Search for the cell housing the specified text and yield its [X, Y] center coordinate. 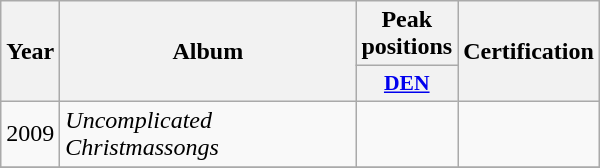
Album [208, 52]
Certification [529, 52]
Peak positions [407, 34]
Year [30, 52]
DEN [407, 84]
2009 [30, 134]
Uncomplicated Christmassongs [208, 134]
